Find where the given text appears and provide that cell's center as [X, Y] coordinate. 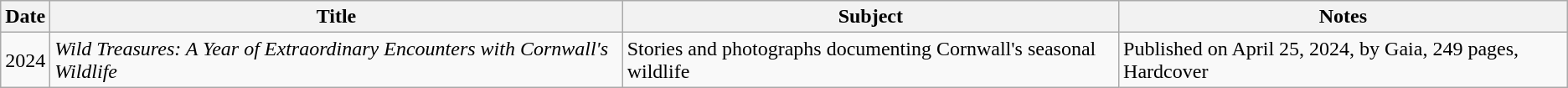
Title [337, 17]
Stories and photographs documenting Cornwall's seasonal wildlife [870, 60]
Subject [870, 17]
Published on April 25, 2024, by Gaia, 249 pages, Hardcover [1344, 60]
Notes [1344, 17]
2024 [25, 60]
Date [25, 17]
Wild Treasures: A Year of Extraordinary Encounters with Cornwall's Wildlife [337, 60]
